Search for the cell housing the specified text and yield its [X, Y] center coordinate. 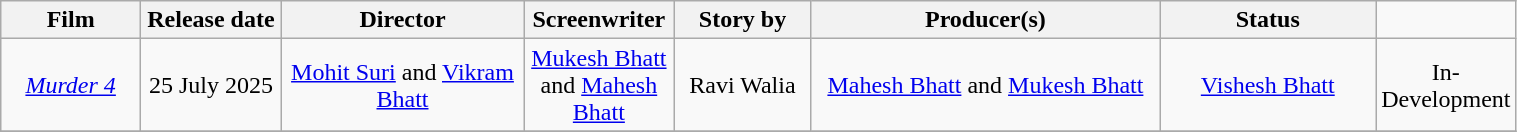
25 July 2025 [212, 85]
Ravi Walia [742, 85]
Screenwriter [599, 20]
Producer(s) [986, 20]
Vishesh Bhatt [1268, 85]
Film [71, 20]
Mohit Suri and Vikram Bhatt [402, 85]
Mahesh Bhatt and Mukesh Bhatt [986, 85]
Murder 4 [71, 85]
Release date [212, 20]
Status [1268, 20]
In- Development [1446, 85]
Director [402, 20]
Mukesh Bhatt and Mahesh Bhatt [599, 85]
Story by [742, 20]
